Return [x, y] of the center of cell containing provided text 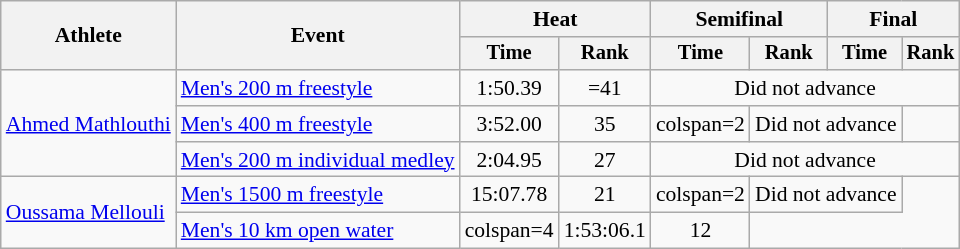
Semifinal [740, 19]
Athlete [88, 36]
Men's 400 m freestyle [318, 124]
21 [605, 195]
Event [318, 36]
3:52.00 [510, 124]
2:04.95 [510, 160]
Men's 1500 m freestyle [318, 195]
35 [605, 124]
1:50.39 [510, 88]
Final [894, 19]
Men's 10 km open water [318, 231]
12 [700, 231]
27 [605, 160]
Heat [556, 19]
Men's 200 m individual medley [318, 160]
15:07.78 [510, 195]
Ahmed Mathlouthi [88, 124]
1:53:06.1 [605, 231]
colspan=4 [510, 231]
Men's 200 m freestyle [318, 88]
Oussama Mellouli [88, 212]
=41 [605, 88]
